Capture the cell that displays the provided text and extract its (X, Y) central coordinate. 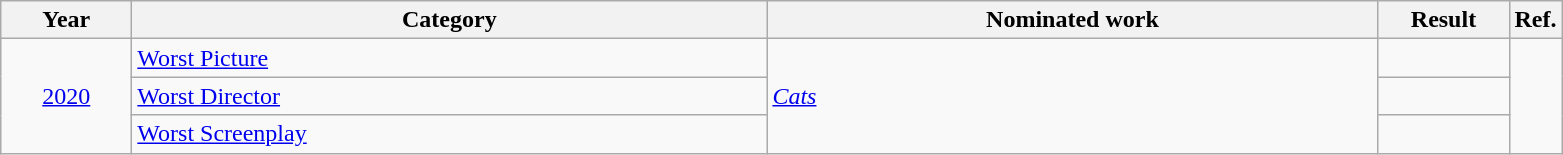
Worst Screenplay (450, 134)
Worst Director (450, 96)
Category (450, 20)
Ref. (1536, 20)
Worst Picture (450, 58)
Result (1444, 20)
Cats (1072, 96)
2020 (66, 96)
Nominated work (1072, 20)
Year (66, 20)
